Identify which cell holds the provided text, then report its (X, Y) central coordinate. 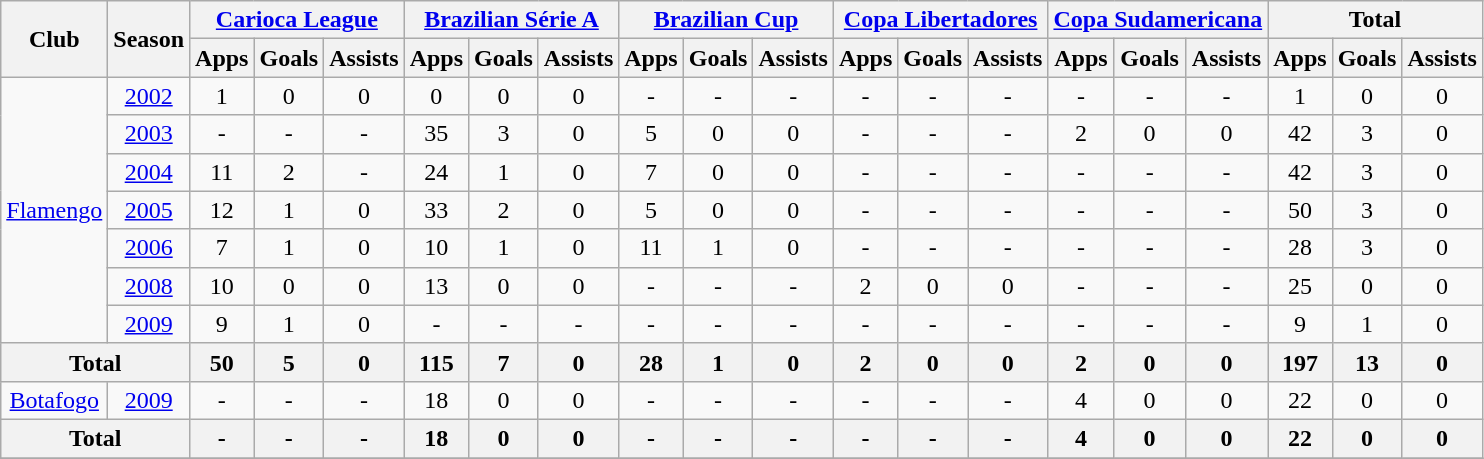
Club (54, 39)
Brazilian Cup (726, 20)
2002 (149, 96)
Copa Libertadores (940, 20)
35 (436, 134)
Season (149, 39)
24 (436, 172)
115 (436, 362)
2005 (149, 210)
33 (436, 210)
2006 (149, 248)
2008 (149, 286)
Botafogo (54, 400)
12 (222, 210)
197 (1300, 362)
2003 (149, 134)
Brazilian Série A (512, 20)
Flamengo (54, 210)
Carioca League (298, 20)
Copa Sudamericana (1158, 20)
2004 (149, 172)
25 (1300, 286)
